From the cell containing the given text, extract its center point as (X, Y) coordinate. 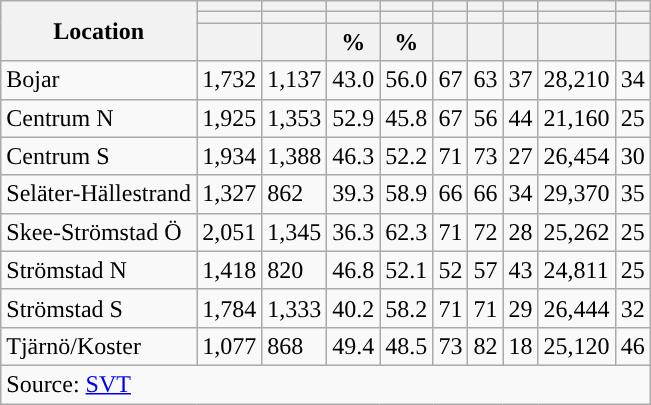
25,262 (576, 232)
24,811 (576, 270)
62.3 (406, 232)
1,784 (230, 308)
37 (520, 80)
25,120 (576, 346)
1,353 (294, 118)
21,160 (576, 118)
29,370 (576, 194)
48.5 (406, 346)
56 (486, 118)
1,934 (230, 156)
1,732 (230, 80)
1,388 (294, 156)
32 (632, 308)
Strömstad S (99, 308)
Centrum N (99, 118)
30 (632, 156)
40.2 (354, 308)
46.3 (354, 156)
52.2 (406, 156)
2,051 (230, 232)
43.0 (354, 80)
57 (486, 270)
862 (294, 194)
Strömstad N (99, 270)
Skee-Strömstad Ö (99, 232)
29 (520, 308)
26,454 (576, 156)
43 (520, 270)
35 (632, 194)
Tjärnö/Koster (99, 346)
1,333 (294, 308)
58.9 (406, 194)
44 (520, 118)
45.8 (406, 118)
1,418 (230, 270)
1,345 (294, 232)
36.3 (354, 232)
1,077 (230, 346)
Centrum S (99, 156)
49.4 (354, 346)
63 (486, 80)
46 (632, 346)
52 (450, 270)
Bojar (99, 80)
Source: SVT (326, 384)
Seläter-Hällestrand (99, 194)
82 (486, 346)
1,137 (294, 80)
820 (294, 270)
28,210 (576, 80)
46.8 (354, 270)
52.1 (406, 270)
Location (99, 31)
56.0 (406, 80)
27 (520, 156)
18 (520, 346)
1,327 (230, 194)
72 (486, 232)
868 (294, 346)
28 (520, 232)
26,444 (576, 308)
39.3 (354, 194)
1,925 (230, 118)
58.2 (406, 308)
52.9 (354, 118)
